Detect which cell encompasses the target text, then output its [x, y] center coordinate. 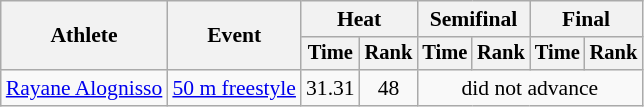
50 m freestyle [234, 88]
Heat [359, 19]
48 [389, 88]
Athlete [84, 36]
Event [234, 36]
Semifinal [473, 19]
did not advance [530, 88]
Rayane Alognisso [84, 88]
31.31 [330, 88]
Final [586, 19]
